Return [x, y] of the center of cell containing provided text 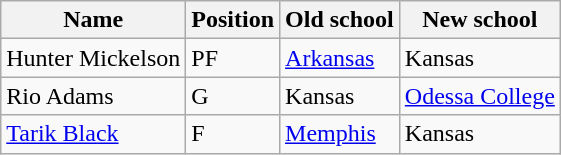
F [233, 134]
G [233, 96]
Arkansas [340, 58]
New school [480, 20]
Name [94, 20]
Memphis [340, 134]
Old school [340, 20]
Tarik Black [94, 134]
Odessa College [480, 96]
Rio Adams [94, 96]
PF [233, 58]
Hunter Mickelson [94, 58]
Position [233, 20]
